Return (x, y) of the center of cell containing provided text 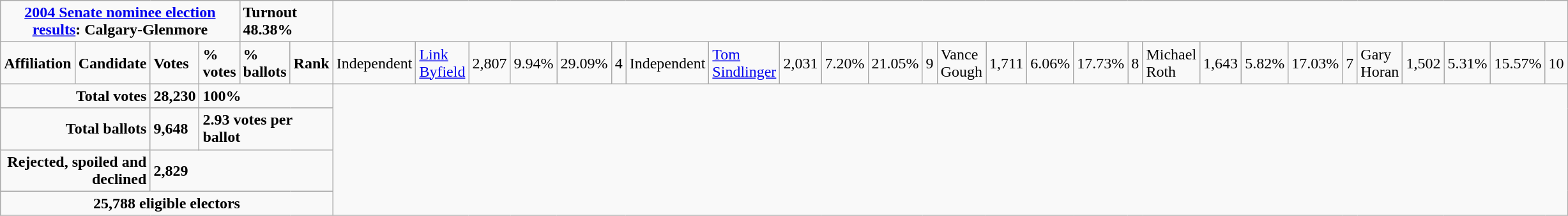
1,711 (1007, 63)
5.31% (1468, 63)
1,502 (1423, 63)
Votes (175, 63)
Affiliation (38, 63)
6.06% (1050, 63)
2,829 (241, 170)
2004 Senate nominee election results: Calgary-Glenmore (120, 22)
4 (618, 63)
2.93 votes per ballot (266, 129)
7.20% (844, 63)
Link Byfield (442, 63)
17.73% (1101, 63)
Turnout 48.38% (286, 22)
25,788 eligible electors (167, 203)
Candidate (112, 63)
2,031 (801, 63)
29.09% (584, 63)
Vance Gough (961, 63)
9 (930, 63)
9.94% (534, 63)
Rejected, spoiled and declined (75, 170)
Michael Roth (1171, 63)
10 (1556, 63)
Total ballots (75, 129)
Total votes (75, 96)
7 (1350, 63)
21.05% (895, 63)
100% (266, 96)
1,643 (1221, 63)
9,648 (175, 129)
% ballots (264, 63)
15.57% (1518, 63)
Tom Sindlinger (745, 63)
2,807 (489, 63)
28,230 (175, 96)
% votes (220, 63)
17.03% (1316, 63)
Gary Horan (1380, 63)
Rank (312, 63)
5.82% (1265, 63)
8 (1136, 63)
